Extract the [X, Y] coordinate from the center of the cell holding the provided text.  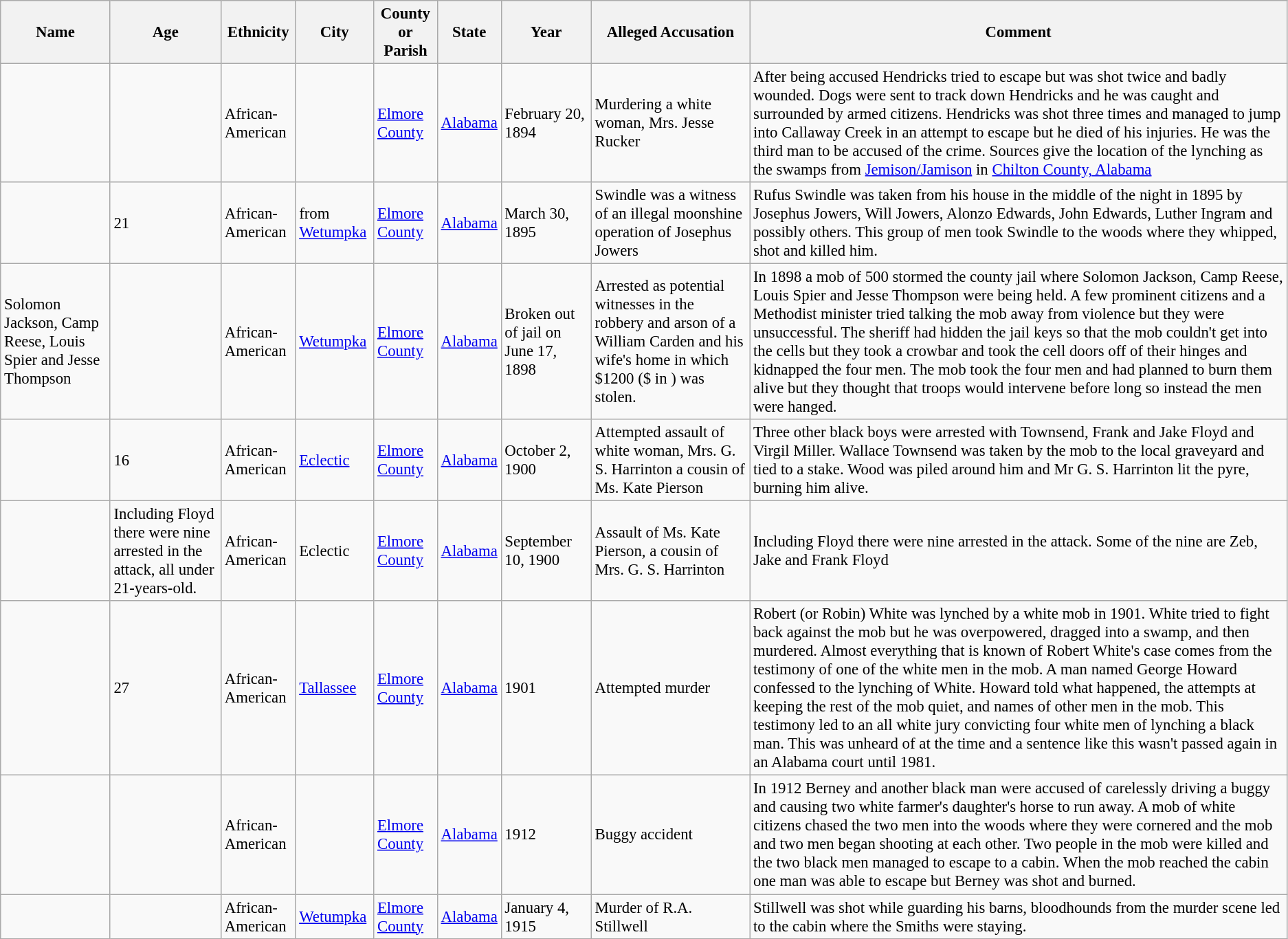
State [469, 32]
Alleged Accusation [671, 32]
1901 [546, 688]
Stillwell was shot while guarding his barns, bloodhounds from the murder scene led to the cabin where the Smiths were staying. [1019, 917]
Including Floyd there were nine arrested in the attack. Some of the nine are Zeb, Jake and Frank Floyd [1019, 551]
September 10, 1900 [546, 551]
Attempted assault of white woman, Mrs. G. S. Harrinton a cousin of Ms. Kate Pierson [671, 461]
1912 [546, 835]
March 30, 1895 [546, 223]
Swindle was a witness of an illegal moonshine operation of Josephus Jowers [671, 223]
October 2, 1900 [546, 461]
Year [546, 32]
City [335, 32]
Tallassee [335, 688]
Attempted murder [671, 688]
Arrested as potential witnesses in the robbery and arson of a William Carden and his wife's home in which $1200 ($ in ) was stolen. [671, 342]
21 [165, 223]
from Wetumpka [335, 223]
Age [165, 32]
Comment [1019, 32]
Murder of R.A. Stillwell [671, 917]
Name [55, 32]
Broken out of jail on June 17, 1898 [546, 342]
16 [165, 461]
Ethnicity [258, 32]
Including Floyd there were nine arrested in the attack, all under 21-years-old. [165, 551]
Assault of Ms. Kate Pierson, a cousin of Mrs. G. S. Harrinton [671, 551]
January 4, 1915 [546, 917]
Solomon Jackson, Camp Reese, Louis Spier and Jesse Thompson [55, 342]
February 20, 1894 [546, 124]
County or Parish [406, 32]
Buggy accident [671, 835]
Murdering a white woman, Mrs. Jesse Rucker [671, 124]
27 [165, 688]
